Extract the [x, y] coordinate from the center of the cell holding the provided text.  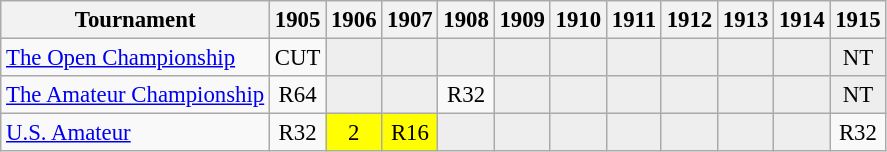
1911 [634, 20]
1913 [746, 20]
1910 [578, 20]
CUT [298, 58]
The Open Championship [136, 58]
1906 [354, 20]
1908 [466, 20]
Tournament [136, 20]
1907 [410, 20]
U.S. Amateur [136, 133]
2 [354, 133]
R64 [298, 95]
1912 [689, 20]
1914 [802, 20]
1915 [858, 20]
1909 [522, 20]
1905 [298, 20]
The Amateur Championship [136, 95]
R16 [410, 133]
